Find where the given text appears and provide that cell's center as (X, Y) coordinate. 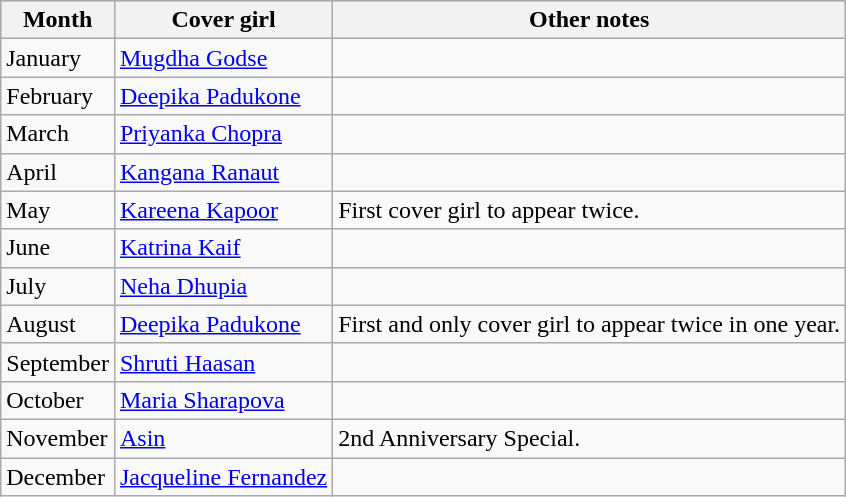
2nd Anniversary Special. (590, 438)
February (58, 96)
December (58, 477)
Katrina Kaif (223, 248)
October (58, 400)
Jacqueline Fernandez (223, 477)
August (58, 324)
Kangana Ranaut (223, 172)
Asin (223, 438)
First and only cover girl to appear twice in one year. (590, 324)
Neha Dhupia (223, 286)
Other notes (590, 20)
Mugdha Godse (223, 58)
April (58, 172)
Maria Sharapova (223, 400)
Kareena Kapoor (223, 210)
June (58, 248)
July (58, 286)
January (58, 58)
Month (58, 20)
Cover girl (223, 20)
First cover girl to appear twice. (590, 210)
November (58, 438)
March (58, 134)
May (58, 210)
September (58, 362)
Priyanka Chopra (223, 134)
Shruti Haasan (223, 362)
